From the cell containing the given text, extract its center point as [x, y] coordinate. 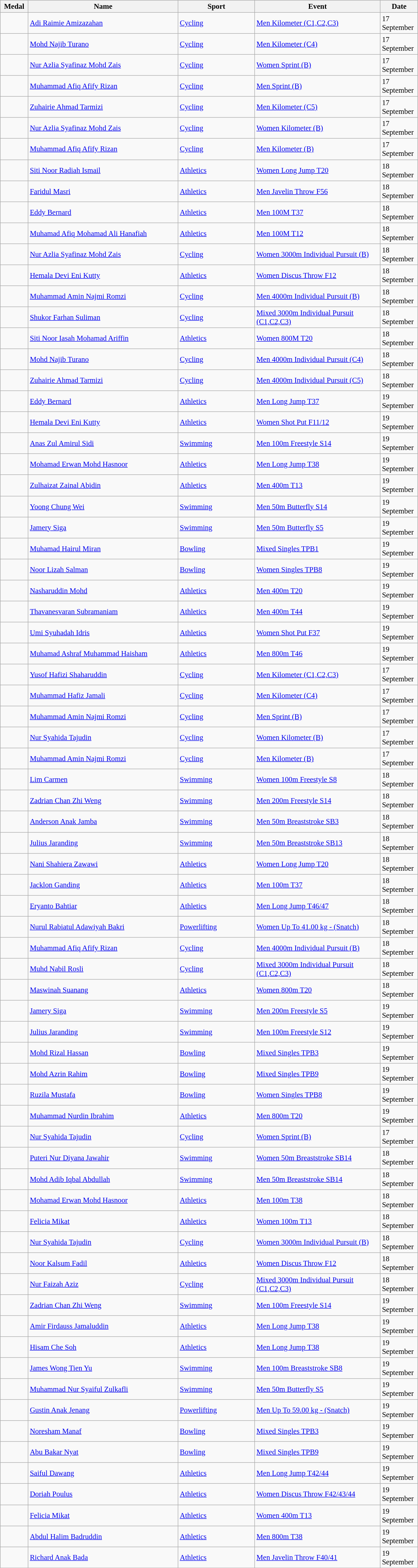
Women Discus Throw F42/43/44 [318, 1494]
Men 100M T37 [318, 212]
Abu Bakar Nyat [103, 1452]
Abdul Halim Badruddin [103, 1536]
Name [103, 7]
Muhammad Nurdin Ibrahim [103, 1116]
Men 100m T38 [318, 1200]
Thavanesvaran Subramaniam [103, 612]
Puteri Nur Diyana Jawahir [103, 1158]
Nur Faizah Aziz [103, 1284]
Men 100m T37 [318, 885]
Yoong Chung Wei [103, 506]
Muhamad Hairul Miran [103, 549]
Women Shot Put F37 [318, 633]
Men 100m Freestyle S12 [318, 1032]
Doriah Poulus [103, 1494]
Men 50m Breaststroke SB14 [318, 1179]
Women 100m T13 [318, 1221]
Date [399, 7]
Yusof Hafizi Shaharuddin [103, 675]
Men 200m Freestyle S5 [318, 1011]
Gustin Anak Jenang [103, 1410]
Mohd Rizal Hassan [103, 1053]
Women 800m T20 [318, 990]
Richard Anak Bada [103, 1557]
Men Long Jump T37 [318, 402]
Adi Raimie Amizazahan [103, 23]
Men 50m Breaststroke SB3 [318, 822]
Eryanto Bahtiar [103, 906]
Men 800m T46 [318, 653]
Men 400m T13 [318, 485]
Saiful Dawang [103, 1473]
Hisam Che Soh [103, 1347]
James Wong Tien Yu [103, 1369]
Mohd Azrin Rahim [103, 1074]
Mixed Singles TPB1 [318, 549]
Men Long Jump T42/44 [318, 1473]
Women Up To 41.00 kg - (Snatch) [318, 927]
Maswinah Suanang [103, 990]
Muhamad Afiq Mohamad Ali Hanafiah [103, 233]
Men 50m Butterfly S14 [318, 506]
Men Kilometer (C5) [318, 107]
Women 800M T20 [318, 338]
Noor Kalsum Fadil [103, 1263]
Women Shot Put F11/12 [318, 422]
Anas Zul Amirul Sidi [103, 443]
Men 100m Breaststroke SB8 [318, 1369]
Noor Lizah Salman [103, 569]
Men Long Jump T46/47 [318, 906]
Shukor Farhan Suliman [103, 318]
Men 200m Freestyle S14 [318, 800]
Men 4000m Individual Pursuit (C4) [318, 359]
Faridul Masri [103, 191]
Lim Carmen [103, 780]
Men 4000m Individual Pursuit (C5) [318, 381]
Men 400m T20 [318, 591]
Men 800m T38 [318, 1536]
Siti Noor Iasah Mohamad Ariffin [103, 338]
Umi Syuhadah Idris [103, 633]
Noresham Manaf [103, 1431]
Ruzila Mustafa [103, 1095]
Muhammad Nur Syaiful Zulkafli [103, 1389]
Women 100m Freestyle S8 [318, 780]
Nasharuddin Mohd [103, 591]
Siti Noor Radiah Ismail [103, 170]
Women 50m Breaststroke SB14 [318, 1158]
Sport [216, 7]
Muhammad Hafiz Jamali [103, 696]
Men 50m Breaststroke SB13 [318, 843]
Muhd Nabil Rosli [103, 969]
Nani Shahiera Zawawi [103, 864]
Men 100M T12 [318, 233]
Women 400m T13 [318, 1516]
Men 400m T44 [318, 612]
Medal [14, 7]
Men Up To 59.00 kg - (Snatch) [318, 1410]
Anderson Anak Jamba [103, 822]
Jacklon Ganding [103, 885]
Zulhaizat Zainal Abidin [103, 485]
Event [318, 7]
Men 800m T20 [318, 1116]
Nurul Rabiatul Adawiyah Bakri [103, 927]
Men Javelin Throw F56 [318, 191]
Amir Firdauss Jamaluddin [103, 1326]
Mohd Adib Iqbal Abdullah [103, 1179]
Muhamad Ashraf Muhammad Haisham [103, 653]
Men Javelin Throw F40/41 [318, 1557]
